Provide the [X, Y] coordinate of the cell's center where the given text is located.  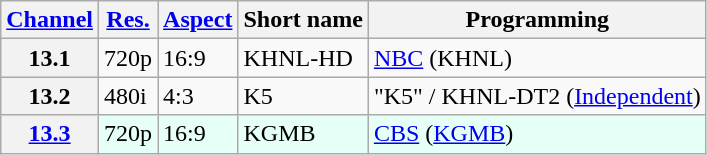
KHNL-HD [303, 58]
Short name [303, 20]
13.1 [50, 58]
CBS (KGMB) [537, 134]
480i [128, 96]
4:3 [198, 96]
K5 [303, 96]
Programming [537, 20]
13.2 [50, 96]
13.3 [50, 134]
KGMB [303, 134]
"K5" / KHNL-DT2 (Independent) [537, 96]
Res. [128, 20]
Aspect [198, 20]
NBC (KHNL) [537, 58]
Channel [50, 20]
